Provide the (X, Y) coordinate of the cell's center where the given text is located.  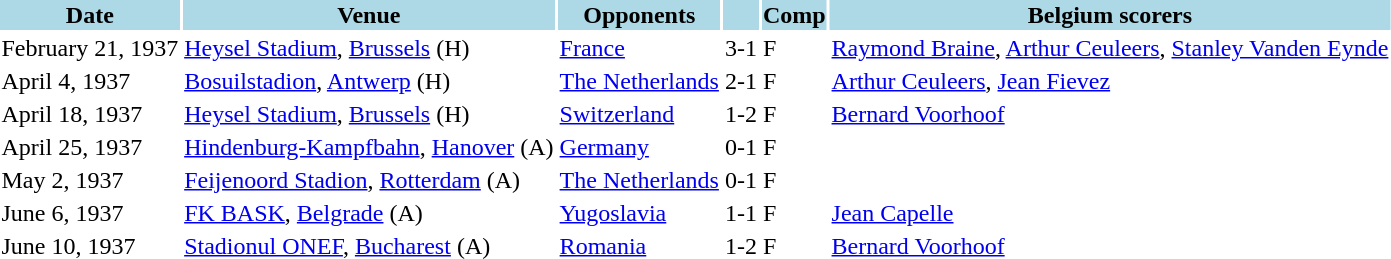
Feijenoord Stadion, Rotterdam (A) (369, 180)
2-1 (740, 81)
1-2 (740, 114)
Venue (369, 15)
Yugoslavia (639, 213)
Comp (794, 15)
April 25, 1937 (90, 147)
April 18, 1937 (90, 114)
FK BASK, Belgrade (A) (369, 213)
Raymond Braine, Arthur Ceuleers, Stanley Vanden Eynde (1110, 48)
February 21, 1937 (90, 48)
Opponents (639, 15)
France (639, 48)
Date (90, 15)
Bernard Voorhoof (1110, 114)
May 2, 1937 (90, 180)
June 6, 1937 (90, 213)
3-1 (740, 48)
Arthur Ceuleers, Jean Fievez (1110, 81)
Germany (639, 147)
Belgium scorers (1110, 15)
April 4, 1937 (90, 81)
Bosuilstadion, Antwerp (H) (369, 81)
Jean Capelle (1110, 213)
1-1 (740, 213)
Hindenburg-Kampfbahn, Hanover (A) (369, 147)
Switzerland (639, 114)
